Scan for the cell matching the given text and deliver its (X, Y) coordinate at center. 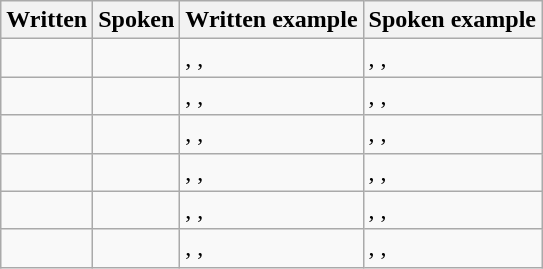
Written (47, 20)
Written example (272, 20)
Spoken example (452, 20)
Spoken (136, 20)
